Extract the (X, Y) coordinate from the center of the cell holding the provided text.  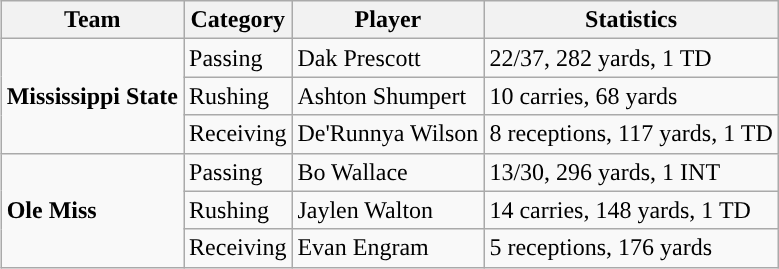
13/30, 296 yards, 1 INT (631, 172)
Evan Engram (388, 248)
14 carries, 148 yards, 1 TD (631, 210)
22/37, 282 yards, 1 TD (631, 58)
De'Runnya Wilson (388, 134)
Dak Prescott (388, 58)
Player (388, 20)
Bo Wallace (388, 172)
Mississippi State (92, 96)
5 receptions, 176 yards (631, 248)
Ashton Shumpert (388, 96)
Team (92, 20)
Statistics (631, 20)
10 carries, 68 yards (631, 96)
Jaylen Walton (388, 210)
8 receptions, 117 yards, 1 TD (631, 134)
Ole Miss (92, 210)
Category (238, 20)
